Pinpoint the cell where the given text exists, returning its (x, y) midpoint coordinate. 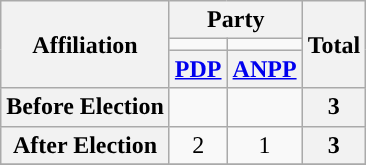
1 (264, 145)
Total (334, 44)
Party (236, 20)
Affiliation (86, 44)
PDP (198, 69)
2 (198, 145)
Before Election (86, 107)
After Election (86, 145)
ANPP (264, 69)
